For the text-containing cell, return its midpoint in (X, Y) coordinate format. 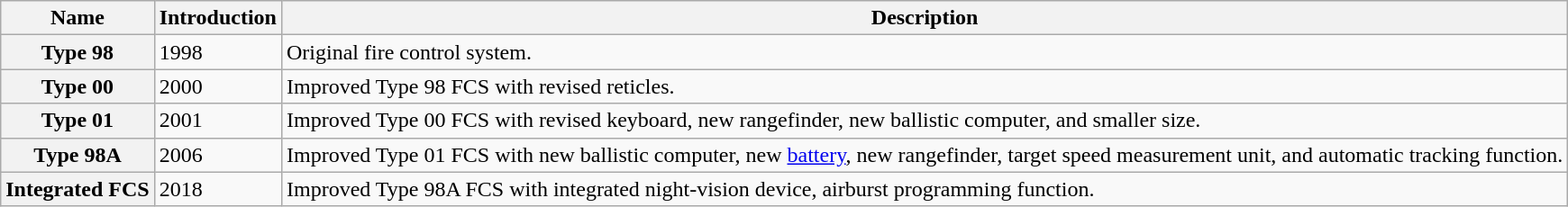
Type 00 (77, 86)
2001 (218, 121)
Introduction (218, 18)
Type 01 (77, 121)
Type 98A (77, 155)
Improved Type 00 FCS with revised keyboard, new rangefinder, new ballistic computer, and smaller size. (925, 121)
Improved Type 01 FCS with new ballistic computer, new battery, new rangefinder, target speed measurement unit, and automatic tracking function. (925, 155)
1998 (218, 52)
Description (925, 18)
Name (77, 18)
Type 98 (77, 52)
2000 (218, 86)
Original fire control system. (925, 52)
2018 (218, 189)
Integrated FCS (77, 189)
2006 (218, 155)
Improved Type 98A FCS with integrated night-vision device, airburst programming function. (925, 189)
Improved Type 98 FCS with revised reticles. (925, 86)
